For the text-containing cell, return its midpoint in (X, Y) coordinate format. 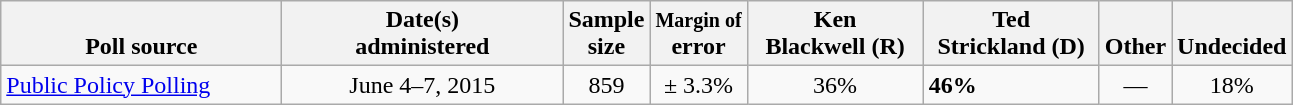
46% (1011, 85)
Date(s)administered (422, 34)
Samplesize (606, 34)
Undecided (1232, 34)
± 3.3% (698, 85)
Other (1135, 34)
Margin oferror (698, 34)
Poll source (142, 34)
— (1135, 85)
18% (1232, 85)
KenBlackwell (R) (835, 34)
Public Policy Polling (142, 85)
TedStrickland (D) (1011, 34)
36% (835, 85)
859 (606, 85)
June 4–7, 2015 (422, 85)
